Scan for the cell matching the given text and deliver its [X, Y] coordinate at center. 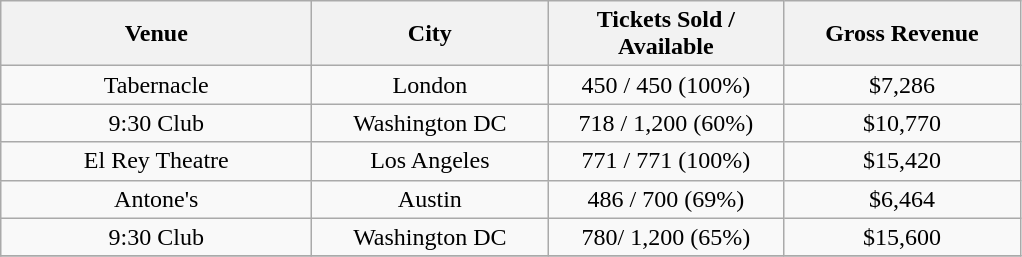
$6,464 [902, 199]
London [430, 85]
$15,600 [902, 237]
$15,420 [902, 161]
718 / 1,200 (60%) [666, 123]
450 / 450 (100%) [666, 85]
Austin [430, 199]
$10,770 [902, 123]
486 / 700 (69%) [666, 199]
771 / 771 (100%) [666, 161]
Los Angeles [430, 161]
Antone's [156, 199]
City [430, 34]
$7,286 [902, 85]
Tickets Sold / Available [666, 34]
Tabernacle [156, 85]
780/ 1,200 (65%) [666, 237]
Gross Revenue [902, 34]
Venue [156, 34]
El Rey Theatre [156, 161]
